Detect which cell encompasses the target text, then output its [x, y] center coordinate. 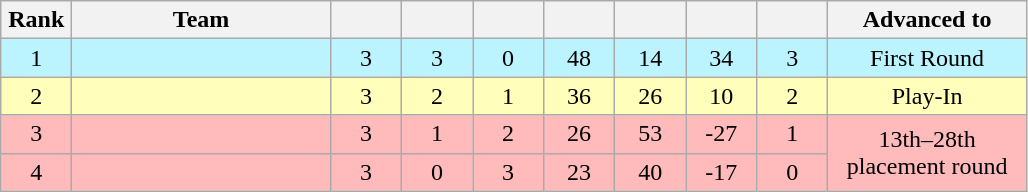
10 [722, 96]
Advanced to [928, 20]
4 [36, 172]
34 [722, 58]
First Round [928, 58]
48 [580, 58]
Rank [36, 20]
14 [650, 58]
-17 [722, 172]
13th–28th placement round [928, 153]
36 [580, 96]
53 [650, 134]
23 [580, 172]
Team [202, 20]
-27 [722, 134]
40 [650, 172]
Play-In [928, 96]
